Identify which cell holds the provided text, then report its (X, Y) central coordinate. 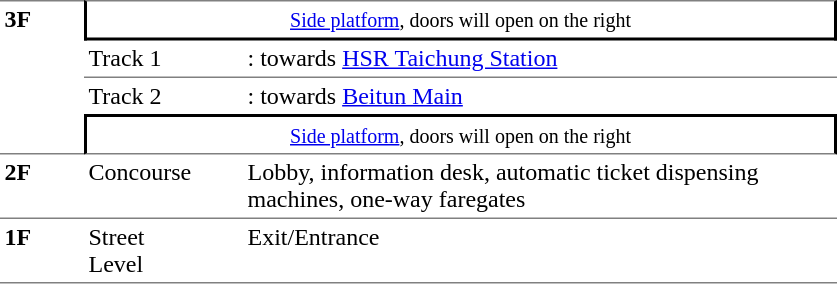
1F (42, 251)
Track 2 (164, 96)
StreetLevel (164, 251)
Exit/Entrance (540, 251)
Lobby, information desk, automatic ticket dispensing machines, one-way faregates (540, 186)
2F (42, 186)
Track 1 (164, 59)
: towards HSR Taichung Station (540, 59)
Concourse (164, 186)
3F (42, 77)
: towards Beitun Main (540, 96)
